Find where the given text appears and provide that cell's center as (x, y) coordinate. 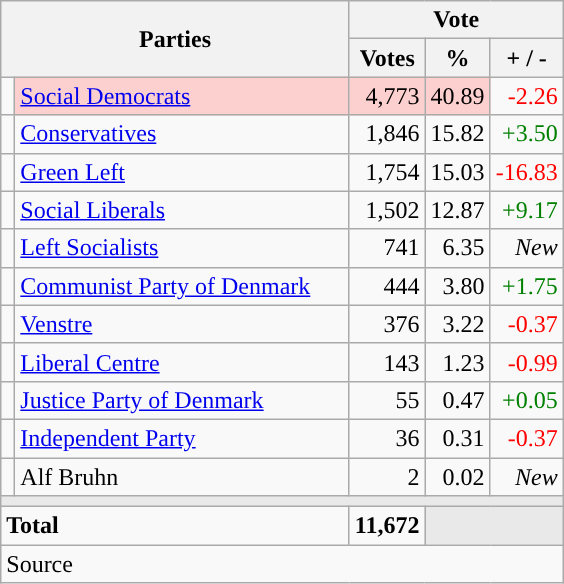
Conservatives (182, 134)
6.35 (458, 248)
1,502 (387, 210)
Communist Party of Denmark (182, 286)
3.22 (458, 324)
Venstre (182, 324)
444 (387, 286)
12.87 (458, 210)
1,846 (387, 134)
15.82 (458, 134)
Social Democrats (182, 96)
Justice Party of Denmark (182, 400)
Vote (456, 20)
3.80 (458, 286)
% (458, 58)
15.03 (458, 172)
11,672 (387, 526)
-2.26 (526, 96)
36 (387, 438)
Independent Party (182, 438)
1.23 (458, 362)
Total (176, 526)
Liberal Centre (182, 362)
Green Left (182, 172)
4,773 (387, 96)
Left Socialists (182, 248)
0.47 (458, 400)
-16.83 (526, 172)
40.89 (458, 96)
Parties (176, 39)
Source (282, 564)
1,754 (387, 172)
55 (387, 400)
+9.17 (526, 210)
376 (387, 324)
Alf Bruhn (182, 477)
+0.05 (526, 400)
143 (387, 362)
0.31 (458, 438)
+3.50 (526, 134)
2 (387, 477)
Social Liberals (182, 210)
+1.75 (526, 286)
0.02 (458, 477)
-0.99 (526, 362)
Votes (387, 58)
+ / - (526, 58)
741 (387, 248)
